Provide the [X, Y] coordinate of the cell's center where the given text is located.  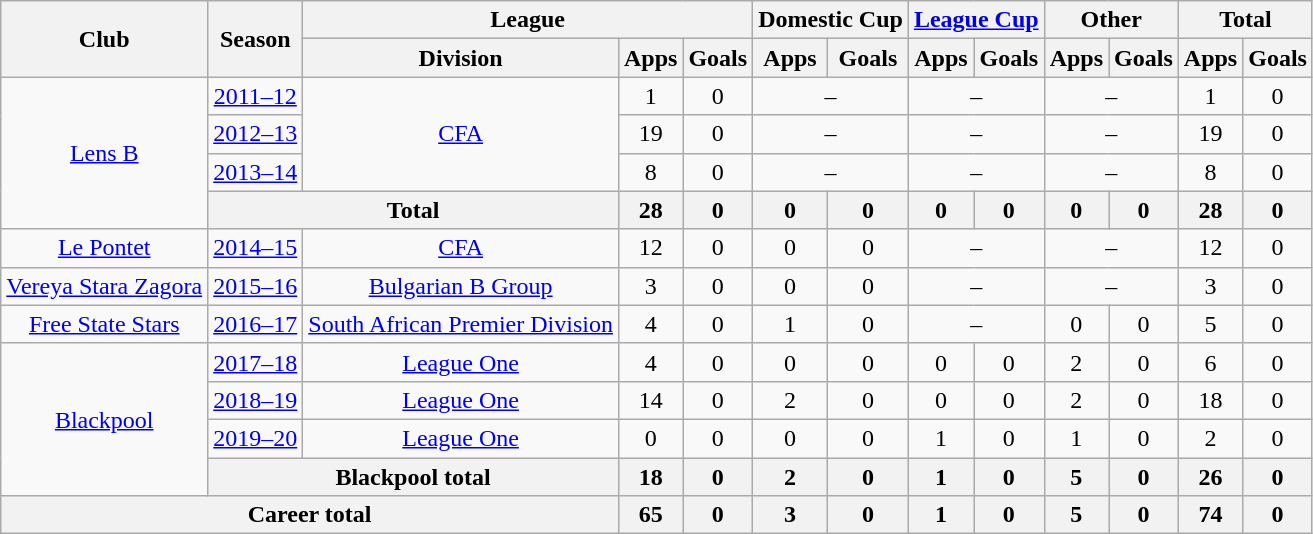
Free State Stars [104, 324]
Blackpool [104, 419]
Domestic Cup [831, 20]
South African Premier Division [461, 324]
2014–15 [256, 248]
Season [256, 39]
2018–19 [256, 400]
Le Pontet [104, 248]
2019–20 [256, 438]
2012–13 [256, 134]
74 [1210, 515]
League [528, 20]
14 [650, 400]
2013–14 [256, 172]
Career total [310, 515]
6 [1210, 362]
Club [104, 39]
Other [1111, 20]
2016–17 [256, 324]
Lens B [104, 153]
Division [461, 58]
League Cup [976, 20]
Bulgarian B Group [461, 286]
65 [650, 515]
Vereya Stara Zagora [104, 286]
Blackpool total [414, 477]
26 [1210, 477]
2017–18 [256, 362]
2011–12 [256, 96]
2015–16 [256, 286]
